Search for the cell housing the specified text and yield its [X, Y] center coordinate. 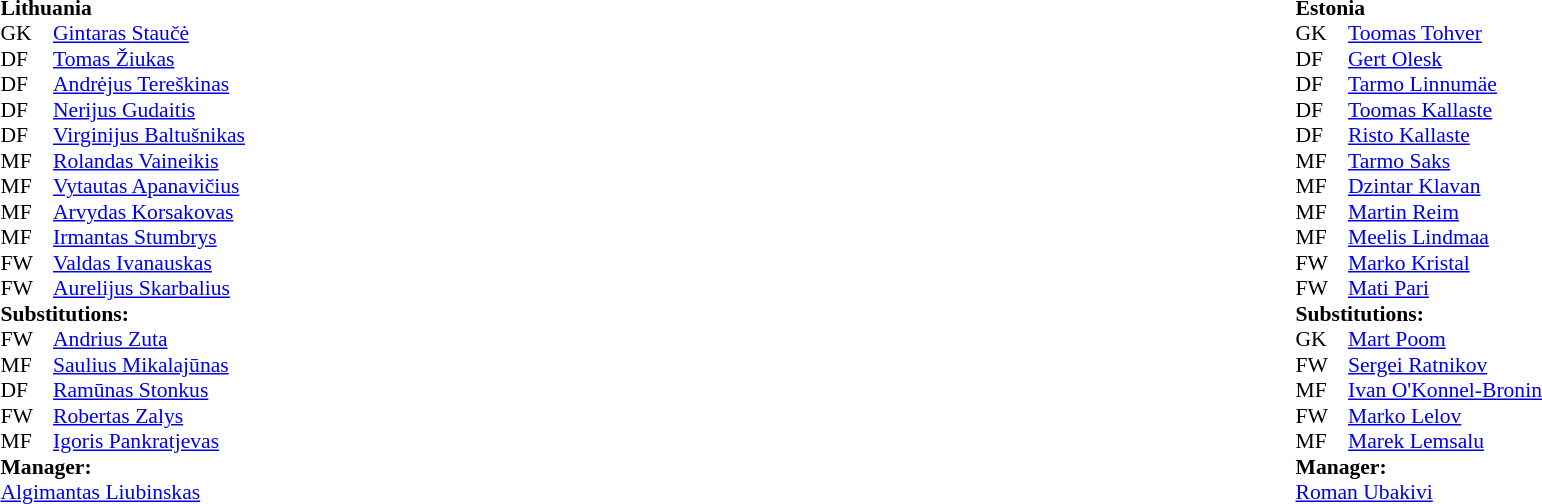
Marek Lemsalu [1445, 441]
Marko Kristal [1445, 263]
Toomas Kallaste [1445, 110]
Arvydas Korsakovas [149, 212]
Andrėjus Tereškinas [149, 85]
Tomas Žiukas [149, 59]
Irmantas Stumbrys [149, 237]
Vytautas Apanavičius [149, 187]
Virginijus Baltušnikas [149, 135]
Saulius Mikalajūnas [149, 365]
Tarmo Saks [1445, 161]
Andrius Zuta [149, 339]
Ramūnas Stonkus [149, 391]
Tarmo Linnumäe [1445, 85]
Dzintar Klavan [1445, 187]
Marko Lelov [1445, 416]
Igoris Pankratjevas [149, 441]
Nerijus Gudaitis [149, 110]
Toomas Tohver [1445, 33]
Mart Poom [1445, 339]
Meelis Lindmaa [1445, 237]
Sergei Ratnikov [1445, 365]
Ivan O'Konnel-Bronin [1445, 391]
Gintaras Staučė [149, 33]
Robertas Zalys [149, 416]
Mati Pari [1445, 289]
Valdas Ivanauskas [149, 263]
Martin Reim [1445, 212]
Risto Kallaste [1445, 135]
Rolandas Vaineikis [149, 161]
Gert Olesk [1445, 59]
Aurelijus Skarbalius [149, 289]
